Pinpoint the cell where the given text exists, returning its [x, y] midpoint coordinate. 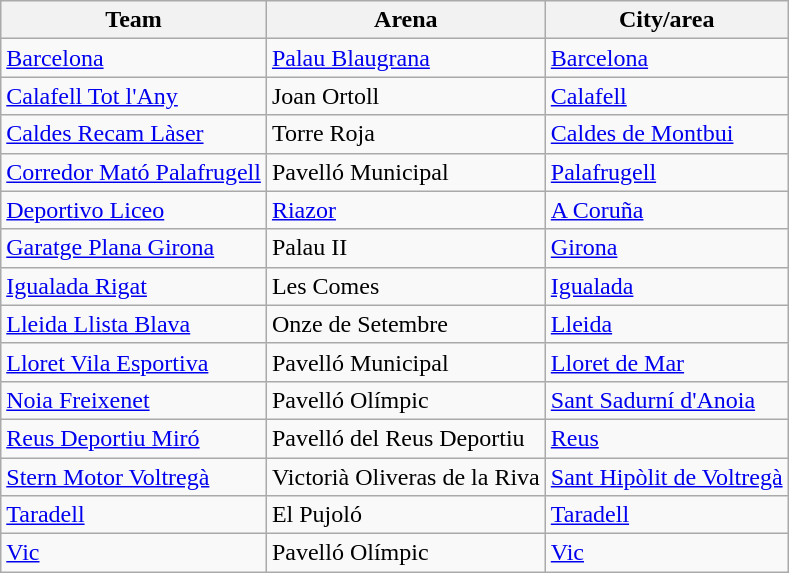
Reus [666, 438]
Arena [406, 20]
Calafell Tot l'Any [134, 96]
Lleida Llista Blava [134, 324]
Riazor [406, 210]
Victorià Oliveras de la Riva [406, 477]
Pavelló del Reus Deportiu [406, 438]
Sant Sadurní d'Anoia [666, 400]
Onze de Setembre [406, 324]
City/area [666, 20]
Lleida [666, 324]
Girona [666, 248]
Sant Hipòlit de Voltregà [666, 477]
Palau Blaugrana [406, 58]
Reus Deportiu Miró [134, 438]
Palau II [406, 248]
Deportivo Liceo [134, 210]
Noia Freixenet [134, 400]
A Coruña [666, 210]
Igualada [666, 286]
Lloret de Mar [666, 362]
Caldes Recam Làser [134, 134]
Igualada Rigat [134, 286]
Stern Motor Voltregà [134, 477]
Corredor Mató Palafrugell [134, 172]
Torre Roja [406, 134]
Caldes de Montbui [666, 134]
El Pujoló [406, 515]
Calafell [666, 96]
Joan Ortoll [406, 96]
Les Comes [406, 286]
Team [134, 20]
Lloret Vila Esportiva [134, 362]
Garatge Plana Girona [134, 248]
Palafrugell [666, 172]
